Return the [X, Y] coordinate for the center point of the cell that contains the specified text.  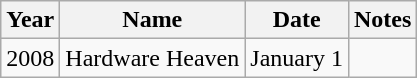
January 1 [297, 58]
Hardware Heaven [152, 58]
Date [297, 20]
Notes [382, 20]
Name [152, 20]
2008 [30, 58]
Year [30, 20]
